Determine the [x, y] coordinate at the center of the cell enclosing the given text.  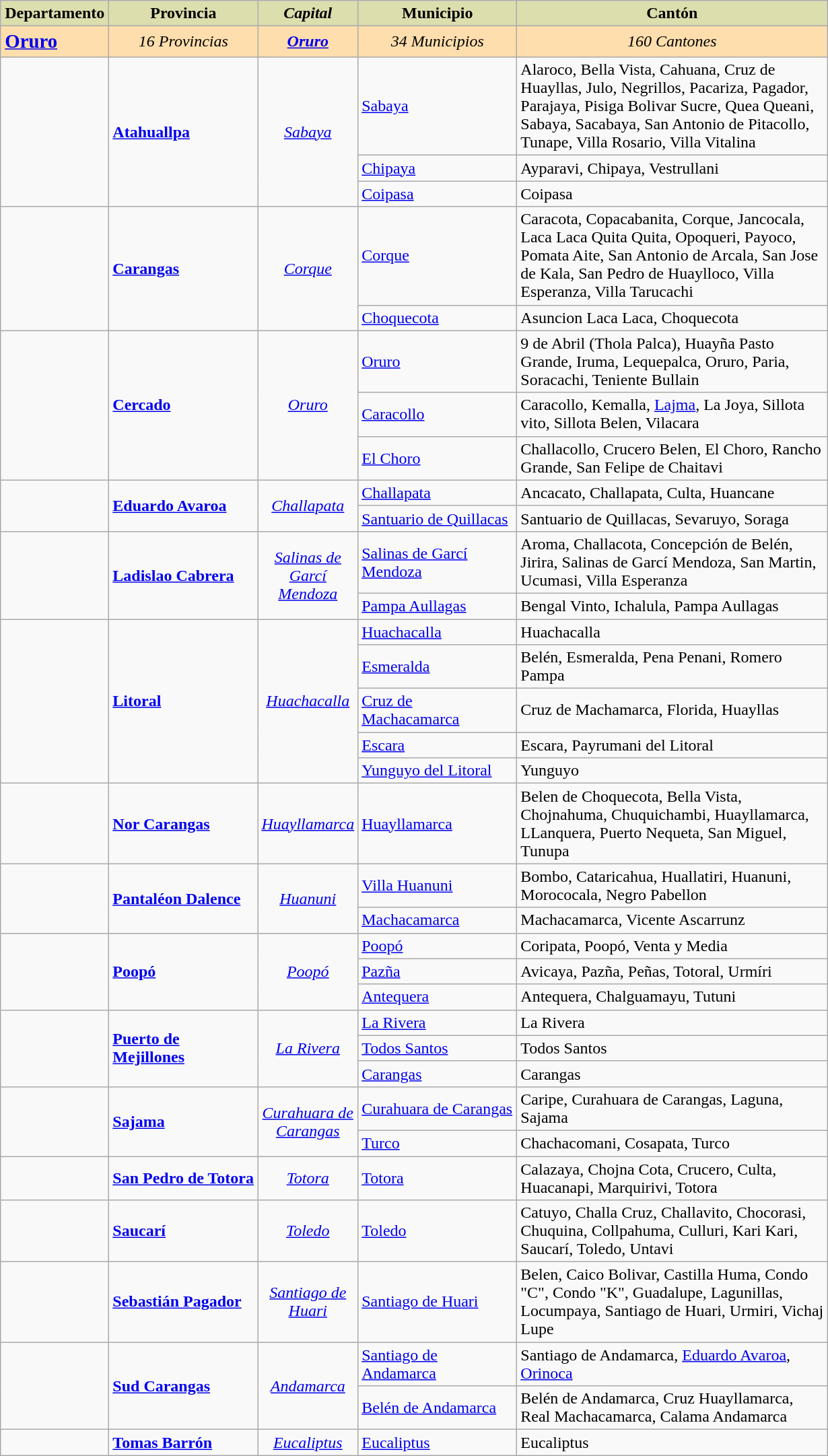
Choquecota [438, 318]
Chipaya [438, 168]
Turco [438, 1143]
Cruz de Machamarca, Florida, Huayllas [672, 711]
Escara [438, 745]
Sebastián Pagador [183, 1302]
Avicaya, Pazña, Peñas, Totoral, Urmíri [672, 971]
Esmeralda [438, 666]
Aroma, Challacota, Concepción de Belén, Jirira, Salinas de Garcí Mendoza, San Martin, Ucumasi, Villa Esperanza [672, 562]
Bengal Vinto, Ichalula, Pampa Aullagas [672, 606]
Andamarca [308, 1386]
Pantaléon Dalence [183, 898]
Eduardo Avaroa [183, 506]
Bombo, Cataricahua, Huallatiri, Huanuni, Morococala, Negro Pabellon [672, 886]
Santiago de Andamarca, Eduardo Avaroa, Orinoca [672, 1364]
Belén, Esmeralda, Pena Penani, Romero Pampa [672, 666]
Belén de Andamarca [438, 1408]
Catuyo, Challa Cruz, Challavito, Chocorasi, Chuquina, Collpahuma, Culluri, Kari Kari, Saucarí, Toledo, Untavi [672, 1231]
Challacollo, Crucero Belen, El Choro, Rancho Grande, San Felipe de Chaitavi [672, 458]
Sud Carangas [183, 1386]
Cruz de Machacamarca [438, 711]
Ayparavi, Chipaya, Vestrullani [672, 168]
Belén de Andamarca, Cruz Huayllamarca, Real Machacamarca, Calama Andamarca [672, 1408]
Escara, Payrumani del Litoral [672, 745]
Machacamarca, Vicente Ascarrunz [672, 920]
Capital [308, 13]
16 Provincias [183, 42]
Cercado [183, 405]
El Choro [438, 458]
Departamento [55, 13]
Antequera [438, 997]
Ladislao Cabrera [183, 575]
Caripe, Curahuara de Carangas, Laguna, Sajama [672, 1108]
Coripata, Poopó, Venta y Media [672, 946]
9 de Abril (Thola Palca), Huayña Pasto Grande, Iruma, Lequepalca, Oruro, Paria, Soracachi, Teniente Bullain [672, 361]
Caracollo [438, 415]
Belen de Choquecota, Bella Vista, Chojnahuma, Chuquichambi, Huayllamarca, LLanquera, Puerto Nequeta, San Miguel, Tunupa [672, 824]
Puerto de Mejillones [183, 1048]
Yunguyo [672, 771]
Saucarí [183, 1231]
Pazña [438, 971]
Huanuni [308, 898]
Santiago de Andamarca [438, 1364]
160 Cantones [672, 42]
Caracollo, Kemalla, Lajma, La Joya, Sillota vito, Sillota Belen, Vilacara [672, 415]
Atahuallpa [183, 132]
34 Municipios [438, 42]
Ancacato, Challapata, Culta, Huancane [672, 493]
Antequera, Chalguamayu, Tutuni [672, 997]
Sajama [183, 1121]
Belen, Caico Bolivar, Castilla Huma, Condo "C", Condo "K", Guadalupe, Lagunillas, Locumpaya, Santiago de Huari, Urmiri, Vichaj Lupe [672, 1302]
Villa Huanuni [438, 886]
Provincia [183, 13]
Yunguyo del Litoral [438, 771]
Calazaya, Chojna Cota, Crucero, Culta, Huacanapi, Marquirivi, Totora [672, 1178]
Cantón [672, 13]
Tomas Barrón [183, 1443]
Santuario de Quillacas [438, 518]
Asuncion Laca Laca, Choquecota [672, 318]
Nor Carangas [183, 824]
Pampa Aullagas [438, 606]
San Pedro de Totora [183, 1178]
Santuario de Quillacas, Sevaruyo, Soraga [672, 518]
Litoral [183, 701]
Municipio [438, 13]
Machacamarca [438, 920]
Chachacomani, Cosapata, Turco [672, 1143]
